Provide the [X, Y] coordinate of the cell's center where the given text is located.  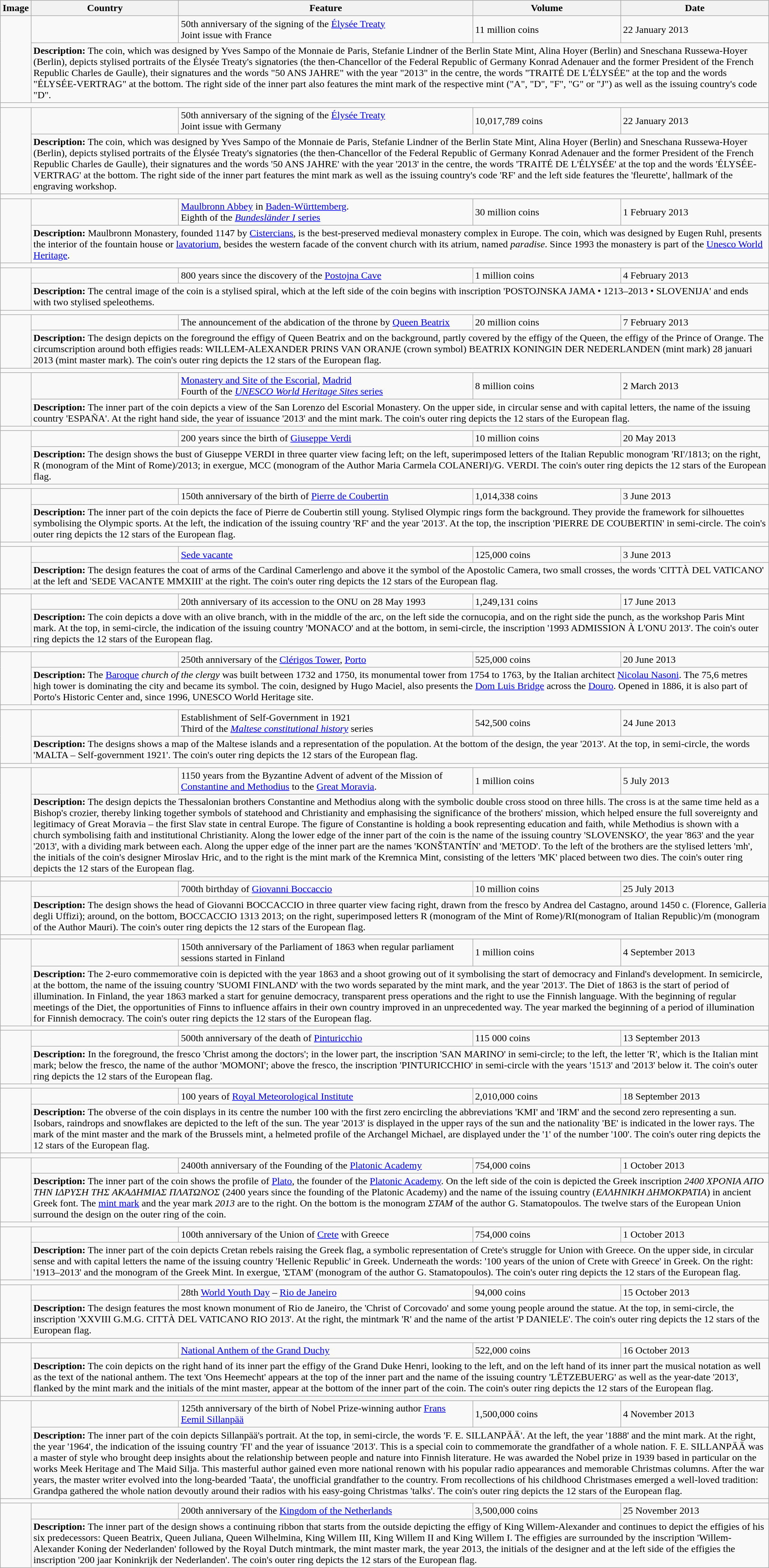
2 March 2013 [695, 386]
4 September 2013 [695, 952]
100th anniversary of the Union of Crete with Greece [326, 1234]
Sede vacante [326, 554]
50th anniversary of the signing of the Élysée Treaty Joint issue with Germany [326, 121]
522,000 coins [547, 1351]
1,500,000 coins [547, 1414]
800 years since the discovery of the Postojna Cave [326, 275]
30 million coins [547, 212]
Feature [326, 8]
150th anniversary of the Parliament of 1863 when regular parliament sessions started in Finland [326, 952]
Volume [547, 8]
7 February 2013 [695, 323]
18 September 2013 [695, 1096]
200 years since the birth of Giuseppe Verdi [326, 438]
16 October 2013 [695, 1351]
200th anniversary of the Kingdom of the Netherlands [326, 1511]
Maulbronn Abbey in Baden-Württemberg.Eighth of the Bundesländer I series [326, 212]
50th anniversary of the signing of the Élysée Treaty Joint issue with France [326, 30]
500th anniversary of the death of Pinturicchio [326, 1038]
National Anthem of the Grand Duchy [326, 1351]
17 June 2013 [695, 601]
13 September 2013 [695, 1038]
1 February 2013 [695, 212]
10,017,789 coins [547, 121]
94,000 coins [547, 1292]
542,500 coins [547, 723]
100 years of Royal Meteorological Institute [326, 1096]
525,000 coins [547, 659]
700th birthday of Giovanni Boccaccio [326, 889]
The announcement of the abdication of the throne by Queen Beatrix [326, 323]
Country [105, 8]
5 July 2013 [695, 781]
4 November 2013 [695, 1414]
2400th anniversary of the Founding of the Platonic Academy [326, 1165]
8 million coins [547, 386]
150th anniversary of the birth of Pierre de Coubertin [326, 496]
1,249,131 coins [547, 601]
2,010,000 coins [547, 1096]
25 July 2013 [695, 889]
Image [16, 8]
20 June 2013 [695, 659]
11 million coins [547, 30]
1,014,338 coins [547, 496]
125th anniversary of the birth of Nobel Prize-winning author Frans Eemil Sillanpää [326, 1414]
24 June 2013 [695, 723]
Establishment of Self-Government in 1921Third of the Maltese constitutional history series [326, 723]
28th World Youth Day – Rio de Janeiro [326, 1292]
125,000 coins [547, 554]
115 000 coins [547, 1038]
25 November 2013 [695, 1511]
Monastery and Site of the Escorial, MadridFourth of the UNESCO World Heritage Sites series [326, 386]
250th anniversary of the Clérigos Tower, Porto [326, 659]
20th anniversary of its accession to the ONU on 28 May 1993 [326, 601]
4 February 2013 [695, 275]
Date [695, 8]
20 May 2013 [695, 438]
3,500,000 coins [547, 1511]
15 October 2013 [695, 1292]
20 million coins [547, 323]
1150 years from the Byzantine Advent of advent of the Mission of Constantine and Methodius to the Great Moravia. [326, 781]
